Locate the cell with the specified text and output its [x, y] center coordinate. 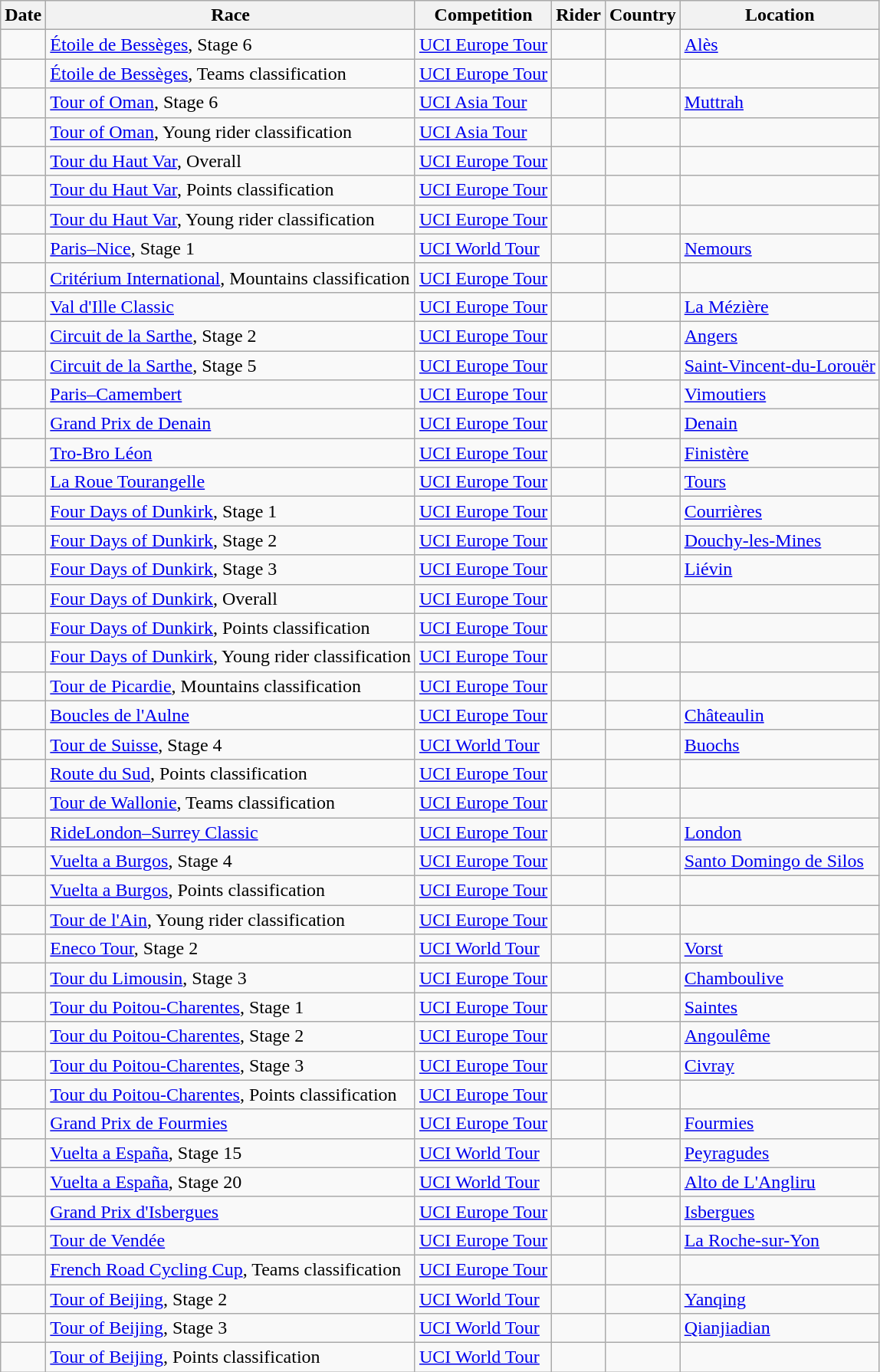
Date [23, 15]
Grand Prix d'Isbergues [231, 1211]
Tour du Poitou-Charentes, Stage 3 [231, 1065]
Vuelta a Burgos, Stage 4 [231, 862]
Tour de Suisse, Stage 4 [231, 744]
Route du Sud, Points classification [231, 773]
Eneco Tour, Stage 2 [231, 949]
Buochs [780, 744]
Tour of Oman, Young rider classification [231, 132]
Courrières [780, 511]
Denain [780, 424]
Tour du Limousin, Stage 3 [231, 978]
Fourmies [780, 1124]
Grand Prix de Fourmies [231, 1124]
Tour of Beijing, Points classification [231, 1357]
Muttrah [780, 103]
Saintes [780, 1007]
London [780, 832]
Châteaulin [780, 715]
Douchy-les-Mines [780, 540]
Val d'Ille Classic [231, 307]
Vimoutiers [780, 395]
Four Days of Dunkirk, Stage 3 [231, 569]
Saint-Vincent-du-Lorouër [780, 366]
Vuelta a España, Stage 20 [231, 1182]
Country [642, 15]
Étoile de Bessèges, Teams classification [231, 74]
Four Days of Dunkirk, Points classification [231, 628]
Tour de l'Ain, Young rider classification [231, 920]
Tour of Oman, Stage 6 [231, 103]
Qianjiadian [780, 1328]
Alès [780, 44]
Étoile de Bessèges, Stage 6 [231, 44]
French Road Cycling Cup, Teams classification [231, 1269]
Race [231, 15]
Tour du Poitou-Charentes, Points classification [231, 1095]
Alto de L'Angliru [780, 1182]
Tour de Picardie, Mountains classification [231, 686]
Paris–Nice, Stage 1 [231, 248]
Finistère [780, 453]
Santo Domingo de Silos [780, 862]
RideLondon–Surrey Classic [231, 832]
Civray [780, 1065]
La Mézière [780, 307]
Four Days of Dunkirk, Overall [231, 599]
Circuit de la Sarthe, Stage 2 [231, 336]
Tour du Haut Var, Young rider classification [231, 219]
Tours [780, 482]
Tour of Beijing, Stage 2 [231, 1299]
Critérium International, Mountains classification [231, 277]
Peyragudes [780, 1153]
Boucles de l'Aulne [231, 715]
Tour du Poitou-Charentes, Stage 1 [231, 1007]
Chamboulive [780, 978]
Circuit de la Sarthe, Stage 5 [231, 366]
Isbergues [780, 1211]
Competition [483, 15]
Vuelta a España, Stage 15 [231, 1153]
Angers [780, 336]
Nemours [780, 248]
Four Days of Dunkirk, Young rider classification [231, 657]
Tour de Vendée [231, 1240]
Vuelta a Burgos, Points classification [231, 891]
Yanqing [780, 1299]
Rider [579, 15]
Tour of Beijing, Stage 3 [231, 1328]
Location [780, 15]
Tour du Poitou-Charentes, Stage 2 [231, 1036]
La Roche-sur-Yon [780, 1240]
Four Days of Dunkirk, Stage 2 [231, 540]
Tro-Bro Léon [231, 453]
Grand Prix de Denain [231, 424]
Paris–Camembert [231, 395]
Tour du Haut Var, Points classification [231, 190]
Tour du Haut Var, Overall [231, 161]
La Roue Tourangelle [231, 482]
Liévin [780, 569]
Tour de Wallonie, Teams classification [231, 803]
Angoulême [780, 1036]
Vorst [780, 949]
Four Days of Dunkirk, Stage 1 [231, 511]
